Return the (X, Y) coordinate for the center point of the cell that contains the specified text.  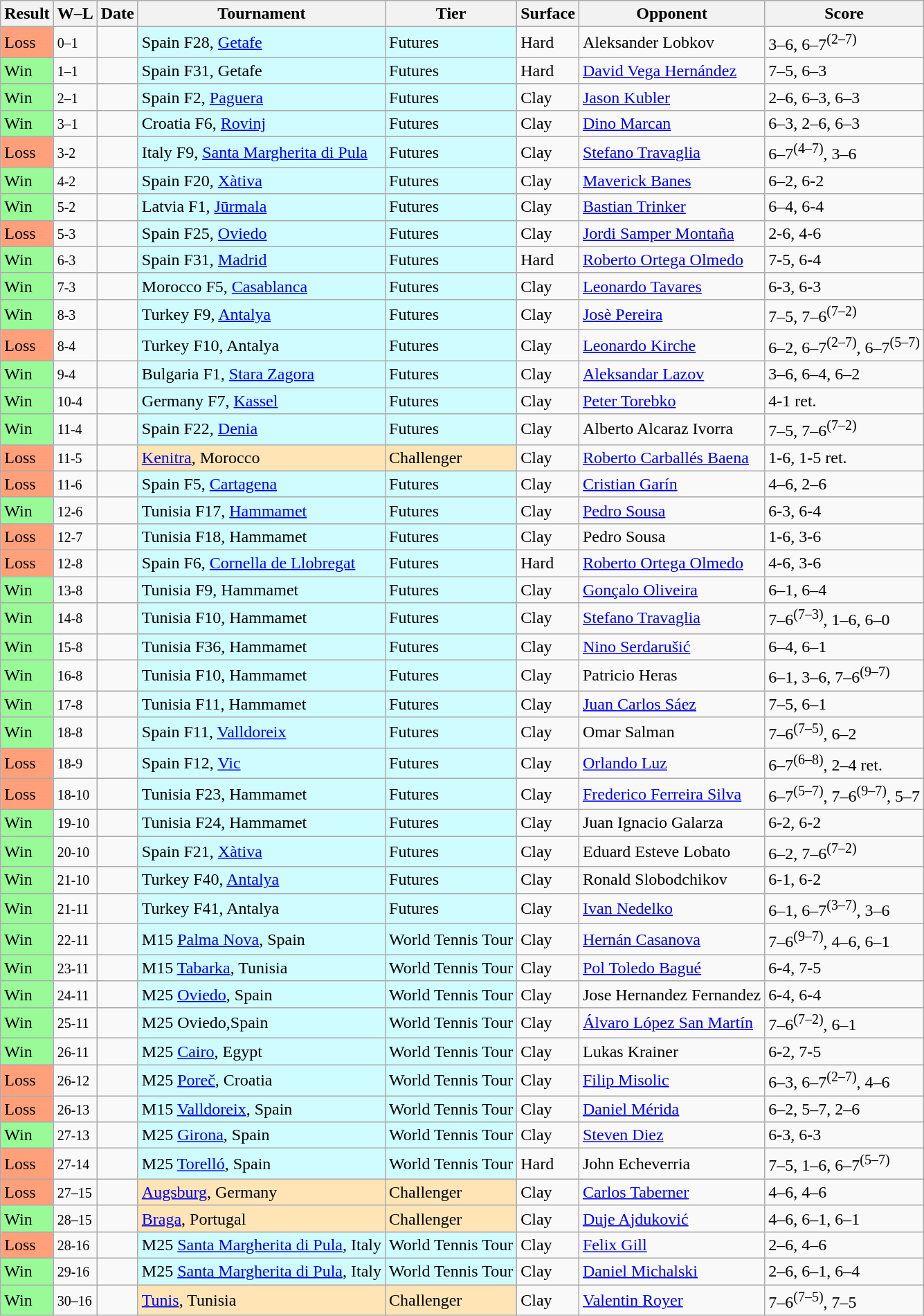
Jose Hernandez Fernandez (671, 994)
27-14 (75, 1164)
Tunisia F23, Hammamet (262, 795)
Spain F12, Vic (262, 763)
Jason Kubler (671, 97)
Morocco F5, Casablanca (262, 286)
10-4 (75, 401)
22-11 (75, 940)
4-2 (75, 181)
M15 Tabarka, Tunisia (262, 968)
Carlos Taberner (671, 1192)
Lukas Krainer (671, 1052)
M15 Valldoreix, Spain (262, 1109)
Aleksandar Lazov (671, 375)
6–1, 6–4 (844, 590)
M25 Girona, Spain (262, 1135)
Juan Ignacio Galarza (671, 822)
6-4, 6-4 (844, 994)
6–1, 6–7(3–7), 3–6 (844, 908)
16-8 (75, 676)
6–7(5–7), 7–6(9–7), 5–7 (844, 795)
Gonçalo Oliveira (671, 590)
Duje Ajduković (671, 1218)
Turkey F9, Antalya (262, 314)
Steven Diez (671, 1135)
15-8 (75, 647)
Tunisia F9, Hammamet (262, 590)
7–6(7–5), 7–5 (844, 1300)
6–4, 6–1 (844, 647)
19-10 (75, 822)
Dino Marcan (671, 123)
6–7(6–8), 2–4 ret. (844, 763)
3-2 (75, 152)
13-8 (75, 590)
Tier (451, 14)
Result (27, 14)
Tunisia F17, Hammamet (262, 510)
6–2, 7–6(7–2) (844, 851)
1-6, 3-6 (844, 537)
4-6, 3-6 (844, 563)
Spain F25, Oviedo (262, 233)
Bastian Trinker (671, 207)
26-13 (75, 1109)
21-10 (75, 880)
Turkey F40, Antalya (262, 880)
Josè Pereira (671, 314)
Spain F2, Paguera (262, 97)
Patricio Heras (671, 676)
Tunisia F36, Hammamet (262, 647)
4–6, 2–6 (844, 484)
6–2, 5–7, 2–6 (844, 1109)
M25 Poreč, Croatia (262, 1080)
Bulgaria F1, Stara Zagora (262, 375)
6–7(4–7), 3–6 (844, 152)
12-7 (75, 537)
M25 Torelló, Spain (262, 1164)
Leonardo Kirche (671, 346)
7–6(7–3), 1–6, 6–0 (844, 619)
4–6, 4–6 (844, 1192)
Roberto Carballés Baena (671, 458)
Peter Torebko (671, 401)
6–2, 6–7(2–7), 6–7(5–7) (844, 346)
Jordi Samper Montaña (671, 233)
Augsburg, Germany (262, 1192)
Daniel Mérida (671, 1109)
Pol Toledo Bagué (671, 968)
20-10 (75, 851)
Tournament (262, 14)
6-4, 7-5 (844, 968)
Tunisia F18, Hammamet (262, 537)
12-8 (75, 563)
Turkey F10, Antalya (262, 346)
Spain F28, Getafe (262, 43)
7–6(9–7), 4–6, 6–1 (844, 940)
0–1 (75, 43)
6-2, 6-2 (844, 822)
Filip Misolic (671, 1080)
5-3 (75, 233)
Score (844, 14)
3–1 (75, 123)
24-11 (75, 994)
17-8 (75, 704)
Spain F31, Madrid (262, 260)
Maverick Banes (671, 181)
28–15 (75, 1218)
M25 Oviedo, Spain (262, 994)
5-2 (75, 207)
21-11 (75, 908)
6–1, 3–6, 7–6(9–7) (844, 676)
6–2, 6-2 (844, 181)
Juan Carlos Sáez (671, 704)
14-8 (75, 619)
7–6(7–5), 6–2 (844, 732)
Omar Salman (671, 732)
12-6 (75, 510)
28-16 (75, 1245)
2–6, 6–3, 6–3 (844, 97)
Daniel Michalski (671, 1271)
M25 Cairo, Egypt (262, 1052)
Date (118, 14)
4–6, 6–1, 6–1 (844, 1218)
W–L (75, 14)
26-11 (75, 1052)
11-4 (75, 429)
8-4 (75, 346)
18-10 (75, 795)
Cristian Garín (671, 484)
2-6, 4-6 (844, 233)
26-12 (75, 1080)
1–1 (75, 71)
6–3, 6–7(2–7), 4–6 (844, 1080)
23-11 (75, 968)
30–16 (75, 1300)
Aleksander Lobkov (671, 43)
Spain F22, Denia (262, 429)
M15 Palma Nova, Spain (262, 940)
6-1, 6-2 (844, 880)
Ivan Nedelko (671, 908)
4-1 ret. (844, 401)
Eduard Esteve Lobato (671, 851)
11-6 (75, 484)
6-3, 6-4 (844, 510)
Ronald Slobodchikov (671, 880)
Turkey F41, Antalya (262, 908)
Croatia F6, Rovinj (262, 123)
27-13 (75, 1135)
18-8 (75, 732)
18-9 (75, 763)
Germany F7, Kassel (262, 401)
3–6, 6–4, 6–2 (844, 375)
Valentin Royer (671, 1300)
1-6, 1-5 ret. (844, 458)
Álvaro López San Martín (671, 1023)
Leonardo Tavares (671, 286)
Spain F11, Valldoreix (262, 732)
Braga, Portugal (262, 1218)
3–6, 6–7(2–7) (844, 43)
7-3 (75, 286)
Orlando Luz (671, 763)
Felix Gill (671, 1245)
Latvia F1, Jūrmala (262, 207)
6–4, 6-4 (844, 207)
27–15 (75, 1192)
Surface (548, 14)
6–3, 2–6, 6–3 (844, 123)
David Vega Hernández (671, 71)
2–6, 4–6 (844, 1245)
Opponent (671, 14)
7–5, 1–6, 6–7(5–7) (844, 1164)
Tunis, Tunisia (262, 1300)
Spain F21, Xàtiva (262, 851)
M25 Oviedo,Spain (262, 1023)
Tunisia F11, Hammamet (262, 704)
8-3 (75, 314)
Tunisia F24, Hammamet (262, 822)
Spain F20, Xàtiva (262, 181)
25-11 (75, 1023)
11-5 (75, 458)
Spain F6, Cornella de Llobregat (262, 563)
Frederico Ferreira Silva (671, 795)
7–5, 6–1 (844, 704)
2–6, 6–1, 6–4 (844, 1271)
Nino Serdarušić (671, 647)
John Echeverria (671, 1164)
Alberto Alcaraz Ivorra (671, 429)
7–5, 6–3 (844, 71)
6-2, 7-5 (844, 1052)
7–6(7–2), 6–1 (844, 1023)
Spain F31, Getafe (262, 71)
2–1 (75, 97)
9-4 (75, 375)
29-16 (75, 1271)
Italy F9, Santa Margherita di Pula (262, 152)
7-5, 6-4 (844, 260)
Kenitra, Morocco (262, 458)
Spain F5, Cartagena (262, 484)
Hernán Casanova (671, 940)
6-3 (75, 260)
